From the cell containing the given text, extract its center point as [x, y] coordinate. 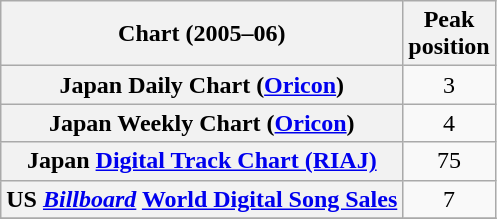
US Billboard World Digital Song Sales [202, 199]
4 [449, 123]
Japan Weekly Chart (Oricon) [202, 123]
7 [449, 199]
Japan Daily Chart (Oricon) [202, 85]
3 [449, 85]
Japan Digital Track Chart (RIAJ) [202, 161]
75 [449, 161]
Peakposition [449, 34]
Chart (2005–06) [202, 34]
